Provide the [x, y] coordinate of the cell's center where the given text is located.  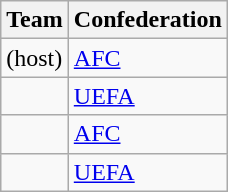
Team [35, 20]
Confederation [148, 20]
(host) [35, 58]
